Output the (x, y) coordinate of the center of the cell containing the given text.  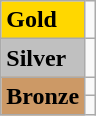
Silver (43, 58)
Gold (43, 20)
Bronze (43, 96)
